Return the (x, y) coordinate for the center point of the cell that contains the specified text.  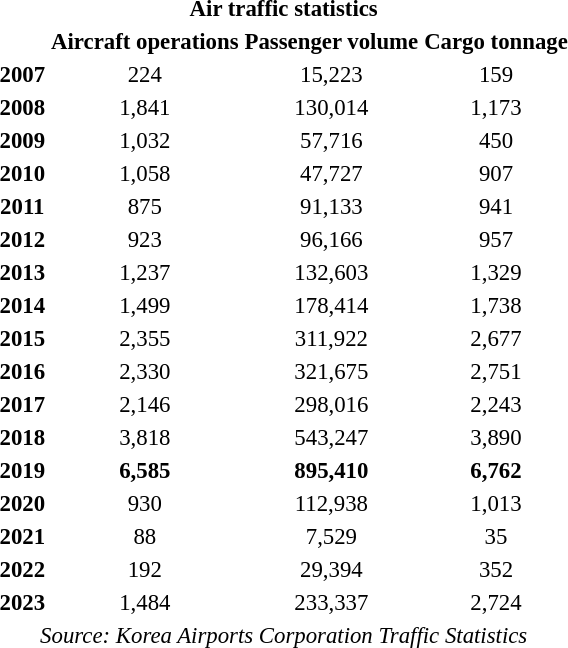
321,675 (332, 371)
Aircraft operations (145, 41)
7,529 (332, 536)
1,237 (145, 272)
192 (145, 569)
6,585 (145, 470)
47,727 (332, 173)
96,166 (332, 239)
930 (145, 503)
29,394 (332, 569)
2,146 (145, 404)
3,818 (145, 437)
88 (145, 536)
15,223 (332, 74)
Passenger volume (332, 41)
132,603 (332, 272)
1,499 (145, 305)
1,058 (145, 173)
2,330 (145, 371)
311,922 (332, 338)
1,032 (145, 140)
543,247 (332, 437)
91,133 (332, 206)
1,484 (145, 602)
178,414 (332, 305)
233,337 (332, 602)
1,841 (145, 107)
2,355 (145, 338)
298,016 (332, 404)
112,938 (332, 503)
923 (145, 239)
895,410 (332, 470)
57,716 (332, 140)
130,014 (332, 107)
875 (145, 206)
224 (145, 74)
